From the cell containing the given text, extract its center point as (x, y) coordinate. 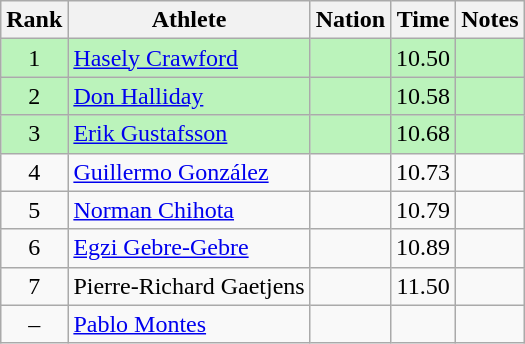
10.68 (424, 134)
Nation (350, 20)
Egzi Gebre-Gebre (189, 248)
1 (34, 58)
Athlete (189, 20)
10.73 (424, 172)
10.89 (424, 248)
10.58 (424, 96)
4 (34, 172)
7 (34, 286)
3 (34, 134)
10.50 (424, 58)
5 (34, 210)
2 (34, 96)
Erik Gustafsson (189, 134)
Notes (490, 20)
10.79 (424, 210)
11.50 (424, 286)
Time (424, 20)
Guillermo González (189, 172)
Don Halliday (189, 96)
6 (34, 248)
Norman Chihota (189, 210)
Rank (34, 20)
– (34, 324)
Pablo Montes (189, 324)
Hasely Crawford (189, 58)
Pierre-Richard Gaetjens (189, 286)
